Identify which cell holds the provided text, then report its [X, Y] central coordinate. 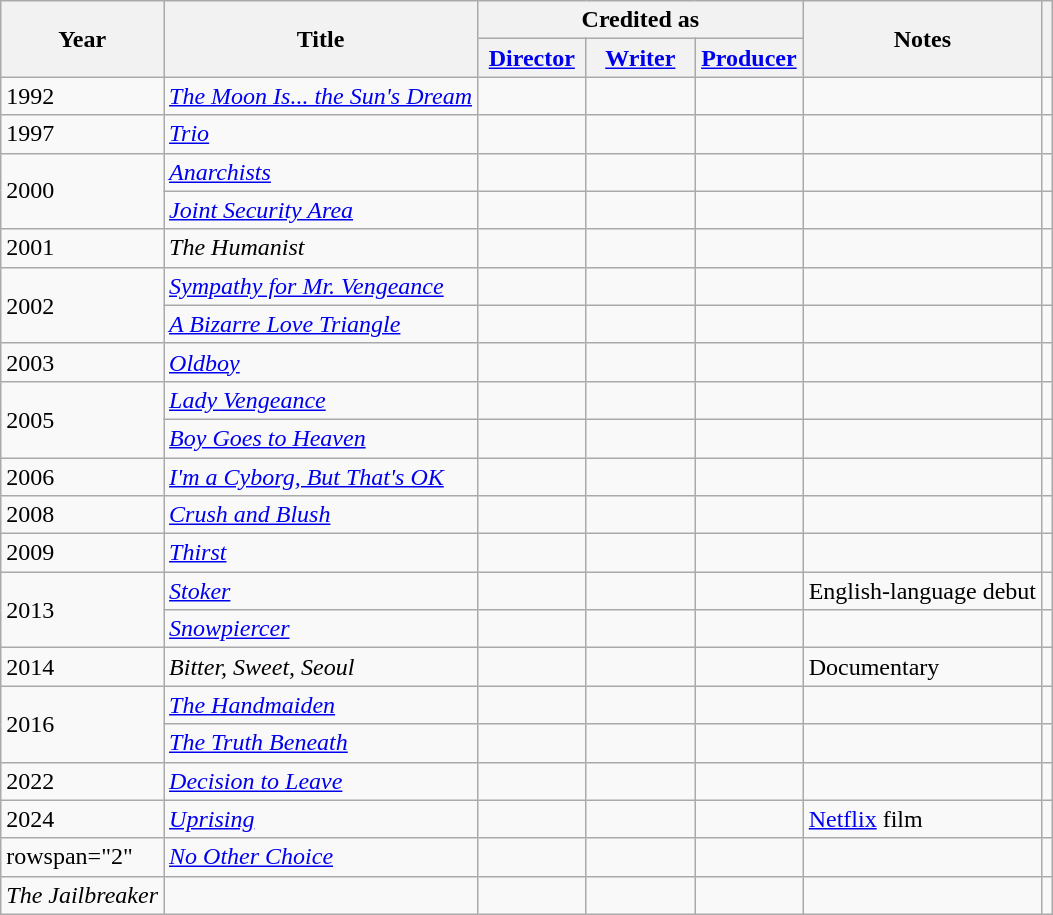
2000 [82, 191]
2014 [82, 667]
Oldboy [321, 362]
Boy Goes to Heaven [321, 438]
Snowpiercer [321, 629]
2024 [82, 819]
Thirst [321, 553]
Documentary [922, 667]
rowspan="2" [82, 857]
1997 [82, 134]
The Humanist [321, 248]
2006 [82, 477]
Netflix film [922, 819]
Notes [922, 39]
Writer [640, 58]
I'm a Cyborg, But That's OK [321, 477]
English-language debut [922, 591]
Bitter, Sweet, Seoul [321, 667]
Decision to Leave [321, 781]
Stoker [321, 591]
Uprising [321, 819]
2016 [82, 724]
2013 [82, 610]
The Truth Beneath [321, 743]
2022 [82, 781]
Crush and Blush [321, 515]
The Moon Is... the Sun's Dream [321, 96]
1992 [82, 96]
Year [82, 39]
A Bizarre Love Triangle [321, 324]
Anarchists [321, 172]
Producer [750, 58]
2001 [82, 248]
2003 [82, 362]
No Other Choice [321, 857]
Lady Vengeance [321, 400]
2009 [82, 553]
2008 [82, 515]
Joint Security Area [321, 210]
Title [321, 39]
Credited as [640, 20]
Director [532, 58]
Trio [321, 134]
The Jailbreaker [82, 895]
Sympathy for Mr. Vengeance [321, 286]
The Handmaiden [321, 705]
2005 [82, 419]
2002 [82, 305]
